From the cell containing the given text, extract its center point as [X, Y] coordinate. 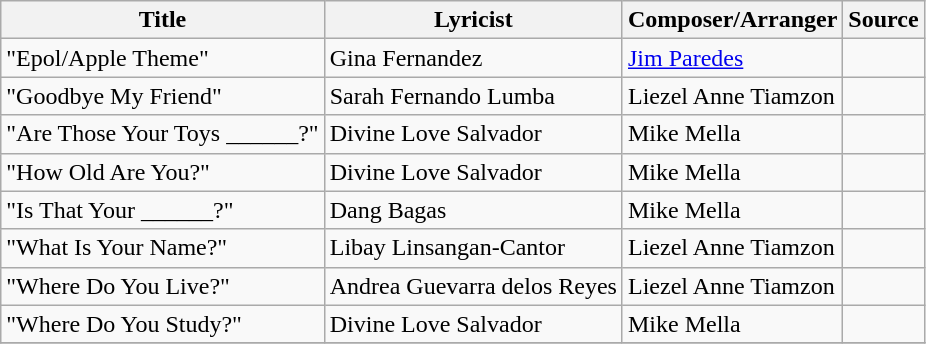
Sarah Fernando Lumba [473, 96]
"Goodbye My Friend" [162, 96]
"Where Do You Live?" [162, 286]
"Is That Your ______?" [162, 210]
Composer/Arranger [732, 20]
"What Is Your Name?" [162, 248]
Dang Bagas [473, 210]
Gina Fernandez [473, 58]
Lyricist [473, 20]
Title [162, 20]
"Epol/Apple Theme" [162, 58]
"Are Those Your Toys ______?" [162, 134]
"Where Do You Study?" [162, 324]
Jim Paredes [732, 58]
Source [884, 20]
Libay Linsangan-Cantor [473, 248]
Andrea Guevarra delos Reyes [473, 286]
"How Old Are You?" [162, 172]
